Identify which cell holds the provided text, then report its [x, y] central coordinate. 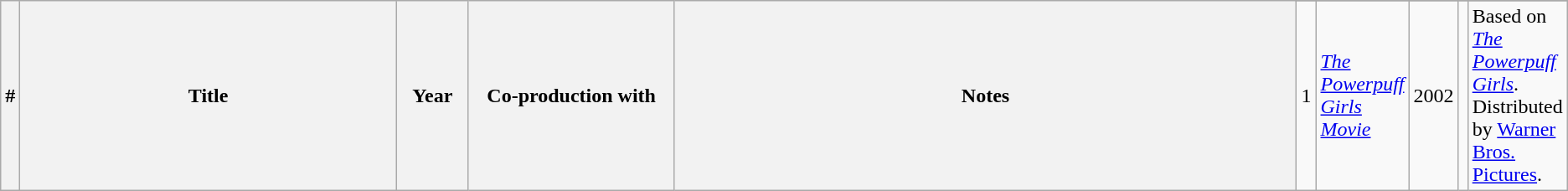
2002 [1434, 95]
Notes [985, 95]
1 [1307, 95]
Year [432, 95]
Co-production with [571, 95]
The Powerpuff Girls Movie [1362, 95]
Based on The Powerpuff Girls. Distributed by Warner Bros. Pictures. [1518, 95]
Title [209, 95]
# [10, 95]
